Output the (X, Y) coordinate of the center of the cell containing the given text.  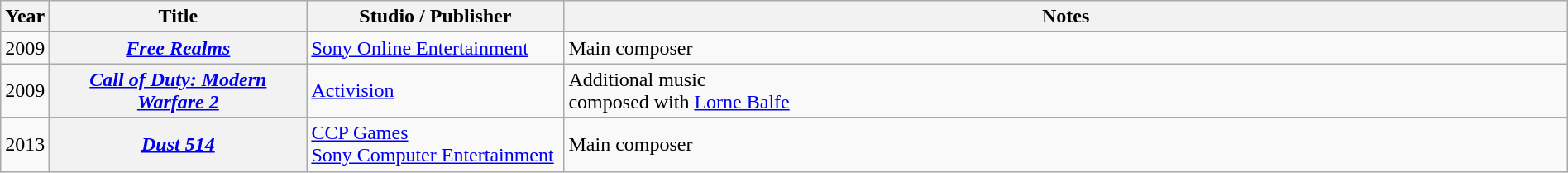
CCP GamesSony Computer Entertainment (435, 144)
Notes (1065, 17)
Call of Duty: Modern Warfare 2 (179, 91)
Title (179, 17)
Studio / Publisher (435, 17)
Sony Online Entertainment (435, 48)
Free Realms (179, 48)
Additional musiccomposed with Lorne Balfe (1065, 91)
Activision (435, 91)
2013 (25, 144)
Dust 514 (179, 144)
Year (25, 17)
